Capture the cell that displays the provided text and extract its (x, y) central coordinate. 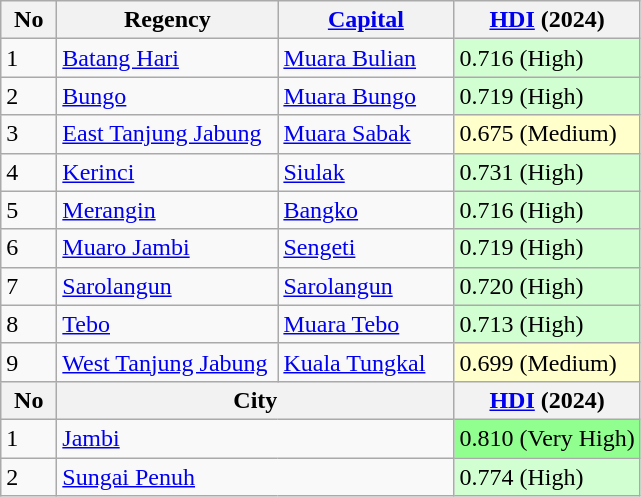
East Tanjung Jabung (168, 134)
0.810 (Very High) (547, 438)
City (256, 400)
0.774 (High) (547, 477)
7 (29, 286)
0.675 (Medium) (547, 134)
0.731 (High) (547, 172)
Siulak (366, 172)
Capital (366, 20)
Muara Sabak (366, 134)
6 (29, 248)
0.713 (High) (547, 324)
0.720 (High) (547, 286)
West Tanjung Jabung (168, 362)
Batang Hari (168, 58)
Jambi (256, 438)
Muara Tebo (366, 324)
Bangko (366, 210)
9 (29, 362)
Muaro Jambi (168, 248)
3 (29, 134)
Regency (168, 20)
Muara Bulian (366, 58)
Tebo (168, 324)
Kuala Tungkal (366, 362)
Merangin (168, 210)
Sengeti (366, 248)
Sungai Penuh (256, 477)
Bungo (168, 96)
Muara Bungo (366, 96)
5 (29, 210)
Kerinci (168, 172)
8 (29, 324)
4 (29, 172)
0.699 (Medium) (547, 362)
